Search for the cell housing the specified text and yield its [X, Y] center coordinate. 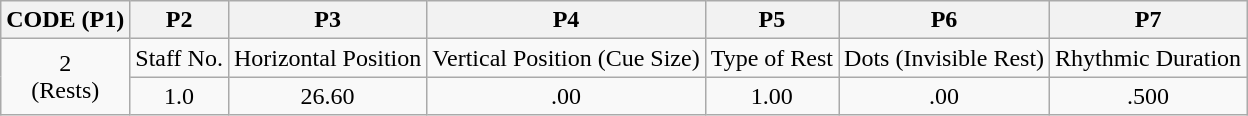
Type of Rest [772, 58]
1.00 [772, 96]
P3 [327, 20]
26.60 [327, 96]
2(Rests) [66, 77]
P4 [566, 20]
P5 [772, 20]
Vertical Position (Cue Size) [566, 58]
CODE (P1) [66, 20]
.500 [1148, 96]
1.0 [180, 96]
Dots (Invisible Rest) [944, 58]
Horizontal Position [327, 58]
P2 [180, 20]
Rhythmic Duration [1148, 58]
Staff No. [180, 58]
P6 [944, 20]
P7 [1148, 20]
